Pinpoint the cell where the given text exists, returning its [X, Y] midpoint coordinate. 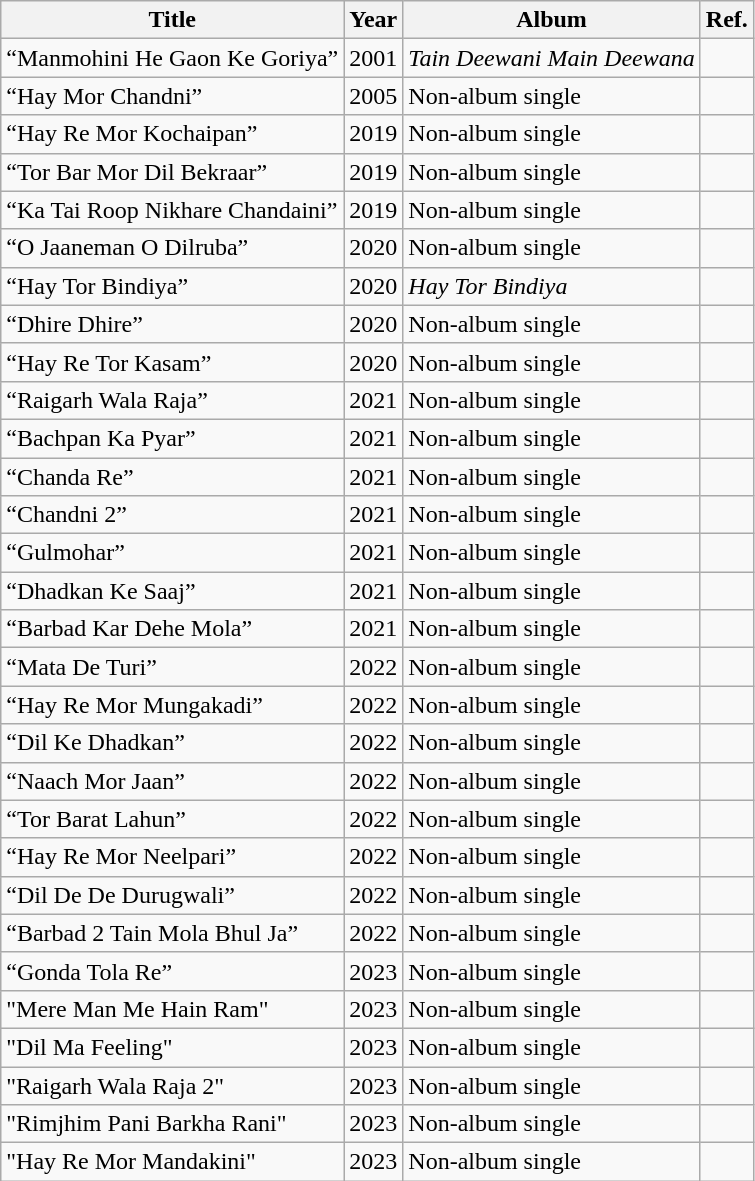
“Mata De Turi” [172, 667]
“Dil Ke Dhadkan” [172, 743]
“Hay Re Mor Neelpari” [172, 857]
“O Jaaneman O Dilruba” [172, 248]
Ref. [726, 20]
2005 [374, 96]
"Rimjhim Pani Barkha Rani" [172, 1124]
“Dhadkan Ke Saaj” [172, 591]
"Hay Re Mor Mandakini" [172, 1162]
“Hay Re Mor Kochaipan” [172, 134]
Tain Deewani Main Deewana [552, 58]
“Hay Re Mor Mungakadi” [172, 705]
“Hay Tor Bindiya” [172, 286]
“Ka Tai Roop Nikhare Chandaini” [172, 210]
Album [552, 20]
“Hay Mor Chandni” [172, 96]
“Bachpan Ka Pyar” [172, 438]
“Dil De De Durugwali” [172, 895]
Year [374, 20]
“Gonda Tola Re” [172, 971]
“Tor Bar Mor Dil Bekraar” [172, 172]
“Barbad 2 Tain Mola Bhul Ja” [172, 933]
“Hay Re Tor Kasam” [172, 362]
“Chanda Re” [172, 477]
“Tor Barat Lahun” [172, 819]
Title [172, 20]
“Raigarh Wala Raja” [172, 400]
“Manmohini He Gaon Ke Goriya” [172, 58]
2001 [374, 58]
“Barbad Kar Dehe Mola” [172, 629]
"Mere Man Me Hain Ram" [172, 1009]
“Dhire Dhire” [172, 324]
“Gulmohar” [172, 553]
“Chandni 2” [172, 515]
Hay Tor Bindiya [552, 286]
“Naach Mor Jaan” [172, 781]
"Raigarh Wala Raja 2" [172, 1085]
"Dil Ma Feeling" [172, 1047]
